Identify which cell holds the provided text, then report its [x, y] central coordinate. 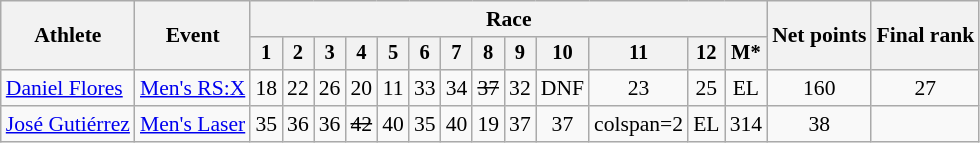
22 [298, 88]
20 [361, 88]
4 [361, 54]
DNF [562, 88]
33 [425, 88]
38 [819, 124]
18 [266, 88]
314 [746, 124]
5 [393, 54]
Race [508, 19]
42 [361, 124]
27 [925, 88]
Daniel Flores [68, 88]
23 [638, 88]
8 [488, 54]
160 [819, 88]
Final rank [925, 36]
Men's RS:X [192, 88]
Event [192, 36]
José Gutiérrez [68, 124]
Athlete [68, 36]
32 [520, 88]
Men's Laser [192, 124]
9 [520, 54]
3 [330, 54]
10 [562, 54]
34 [457, 88]
19 [488, 124]
6 [425, 54]
12 [706, 54]
1 [266, 54]
7 [457, 54]
colspan=2 [638, 124]
25 [706, 88]
26 [330, 88]
Net points [819, 36]
2 [298, 54]
M* [746, 54]
